Return the (X, Y) coordinate for the center point of the cell that contains the specified text.  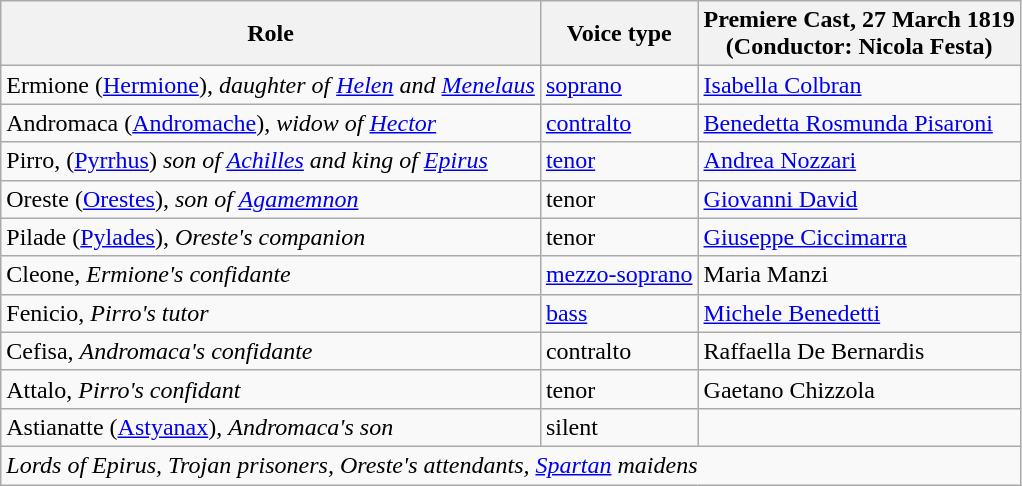
Giuseppe Ciccimarra (859, 237)
Role (271, 34)
soprano (619, 85)
Premiere Cast, 27 March 1819(Conductor: Nicola Festa) (859, 34)
Fenicio, Pirro's tutor (271, 313)
Astianatte (Astyanax), Andromaca's son (271, 427)
Attalo, Pirro's confidant (271, 389)
Oreste (Orestes), son of Agamemnon (271, 199)
Pilade (Pylades), Oreste's companion (271, 237)
mezzo-soprano (619, 275)
Pirro, (Pyrrhus) son of Achilles and king of Epirus (271, 161)
Benedetta Rosmunda Pisaroni (859, 123)
Ermione (Hermione), daughter of Helen and Menelaus (271, 85)
Voice type (619, 34)
Giovanni David (859, 199)
Isabella Colbran (859, 85)
Maria Manzi (859, 275)
Cefisa, Andromaca's confidante (271, 351)
Cleone, Ermione's confidante (271, 275)
Andromaca (Andromache), widow of Hector (271, 123)
Gaetano Chizzola (859, 389)
silent (619, 427)
Michele Benedetti (859, 313)
Lords of Epirus, Trojan prisoners, Oreste's attendants, Spartan maidens (511, 465)
Raffaella De Bernardis (859, 351)
Andrea Nozzari (859, 161)
bass (619, 313)
